Find where the given text appears and provide that cell's center as (X, Y) coordinate. 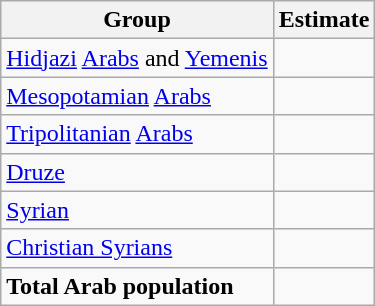
Syrian (137, 210)
Tripolitanian Arabs (137, 134)
Mesopotamian Arabs (137, 96)
Total Arab population (137, 286)
Estimate (324, 20)
Group (137, 20)
Hidjazi Arabs and Yemenis (137, 58)
Druze (137, 172)
Christian Syrians (137, 248)
